For the text-containing cell, return its midpoint in (X, Y) coordinate format. 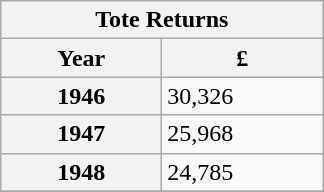
30,326 (242, 96)
1947 (82, 134)
24,785 (242, 172)
£ (242, 58)
25,968 (242, 134)
Year (82, 58)
1948 (82, 172)
1946 (82, 96)
Tote Returns (162, 20)
